Detect which cell encompasses the target text, then output its (x, y) center coordinate. 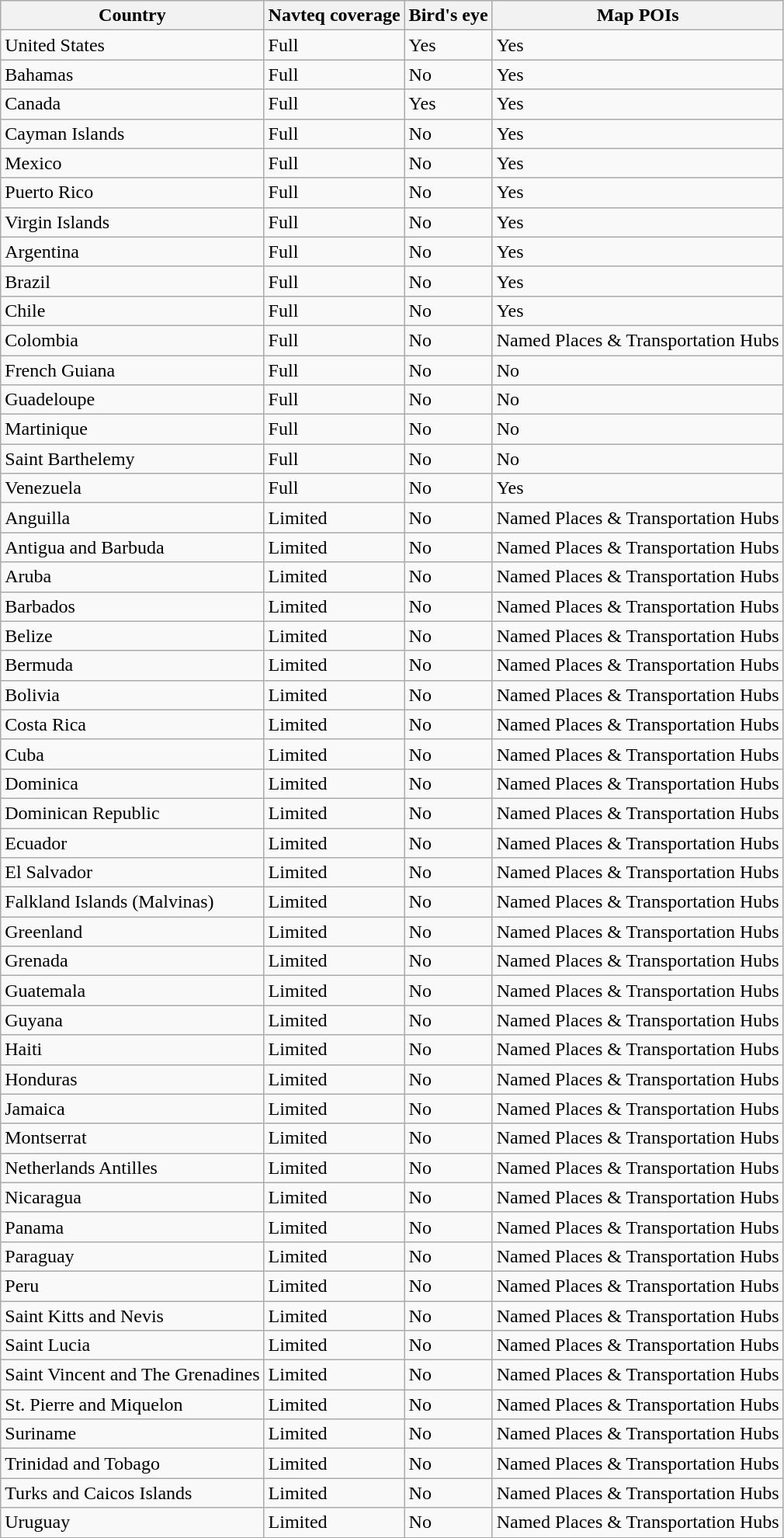
Aruba (132, 577)
Guatemala (132, 991)
Dominica (132, 783)
Guadeloupe (132, 400)
United States (132, 45)
Anguilla (132, 518)
Panama (132, 1227)
Country (132, 16)
Saint Lucia (132, 1345)
Montserrat (132, 1138)
Belize (132, 636)
El Salvador (132, 873)
Costa Rica (132, 724)
Honduras (132, 1079)
Turks and Caicos Islands (132, 1493)
Saint Barthelemy (132, 459)
Bolivia (132, 695)
Chile (132, 311)
St. Pierre and Miquelon (132, 1404)
Saint Vincent and The Grenadines (132, 1375)
Navteq coverage (334, 16)
Dominican Republic (132, 813)
Virgin Islands (132, 222)
Antigua and Barbuda (132, 547)
Uruguay (132, 1522)
Colombia (132, 340)
Paraguay (132, 1256)
Trinidad and Tobago (132, 1463)
Venezuela (132, 488)
Falkland Islands (Malvinas) (132, 902)
Ecuador (132, 842)
Map POIs (638, 16)
Cayman Islands (132, 134)
Greenland (132, 932)
Mexico (132, 163)
Brazil (132, 281)
Cuba (132, 754)
Bahamas (132, 75)
French Guiana (132, 370)
Barbados (132, 606)
Argentina (132, 252)
Martinique (132, 429)
Bermuda (132, 665)
Bird's eye (449, 16)
Peru (132, 1286)
Jamaica (132, 1109)
Grenada (132, 961)
Suriname (132, 1434)
Haiti (132, 1050)
Saint Kitts and Nevis (132, 1316)
Canada (132, 104)
Puerto Rico (132, 193)
Nicaragua (132, 1197)
Netherlands Antilles (132, 1168)
Guyana (132, 1020)
